Determine the [x, y] coordinate at the center of the cell enclosing the given text.  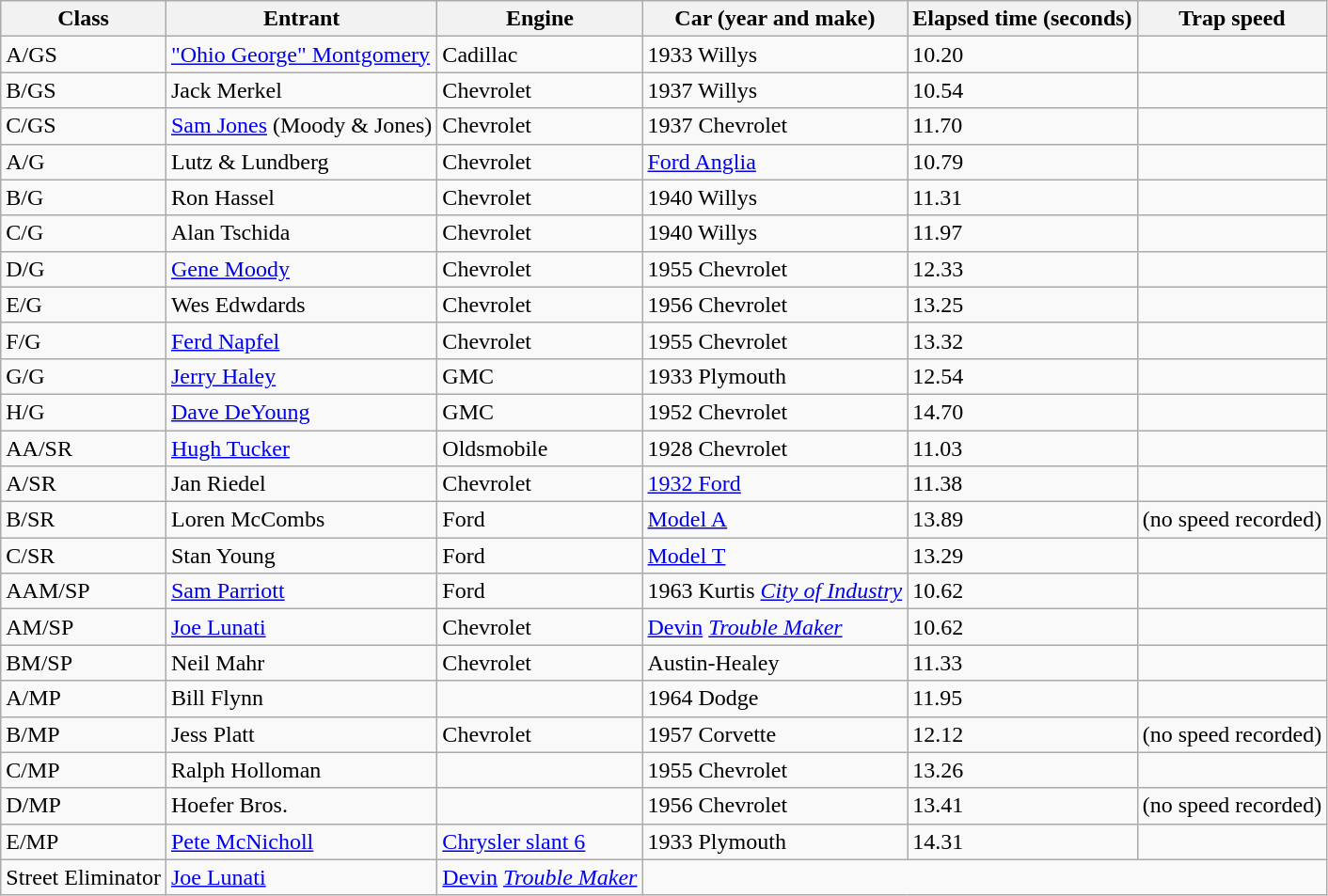
Pete McNicholl [301, 841]
Cadillac [540, 55]
C/SR [84, 556]
1963 Kurtis City of Industry [775, 591]
Neil Mahr [301, 663]
Sam Jones (Moody & Jones) [301, 126]
1933 Willys [775, 55]
Dave DeYoung [301, 412]
Class [84, 19]
E/G [84, 305]
Model A [775, 520]
1937 Willys [775, 90]
13.29 [1022, 556]
Stan Young [301, 556]
D/G [84, 269]
Wes Edwdards [301, 305]
1928 Chevrolet [775, 448]
Hugh Tucker [301, 448]
13.26 [1022, 770]
B/GS [84, 90]
Gene Moody [301, 269]
Entrant [301, 19]
A/SR [84, 484]
Jan Riedel [301, 484]
A/GS [84, 55]
G/G [84, 376]
B/MP [84, 734]
11.95 [1022, 699]
Sam Parriott [301, 591]
Model T [775, 556]
14.70 [1022, 412]
12.54 [1022, 376]
10.54 [1022, 90]
H/G [84, 412]
Oldsmobile [540, 448]
10.79 [1022, 162]
1957 Corvette [775, 734]
F/G [84, 340]
E/MP [84, 841]
Lutz & Lundberg [301, 162]
"Ohio George" Montgomery [301, 55]
C/GS [84, 126]
D/MP [84, 806]
11.97 [1022, 233]
C/MP [84, 770]
C/G [84, 233]
13.41 [1022, 806]
11.03 [1022, 448]
Jack Merkel [301, 90]
Alan Tschida [301, 233]
11.70 [1022, 126]
B/G [84, 197]
12.12 [1022, 734]
11.31 [1022, 197]
A/G [84, 162]
Bill Flynn [301, 699]
Ford Anglia [775, 162]
13.25 [1022, 305]
BM/SP [84, 663]
13.89 [1022, 520]
AM/SP [84, 627]
Jerry Haley [301, 376]
1964 Dodge [775, 699]
Elapsed time (seconds) [1022, 19]
B/SR [84, 520]
14.31 [1022, 841]
A/MP [84, 699]
Loren McCombs [301, 520]
Chrysler slant 6 [540, 841]
1937 Chevrolet [775, 126]
Austin-Healey [775, 663]
1952 Chevrolet [775, 412]
11.38 [1022, 484]
1932 Ford [775, 484]
13.32 [1022, 340]
AAM/SP [84, 591]
Hoefer Bros. [301, 806]
Engine [540, 19]
Street Eliminator [84, 877]
Trap speed [1232, 19]
Ron Hassel [301, 197]
Ferd Napfel [301, 340]
Ralph Holloman [301, 770]
Jess Platt [301, 734]
11.33 [1022, 663]
10.20 [1022, 55]
AA/SR [84, 448]
Car (year and make) [775, 19]
12.33 [1022, 269]
